Locate the cell with the specified text and output its [x, y] center coordinate. 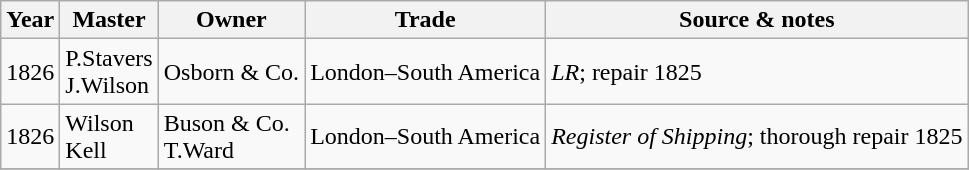
P.StaversJ.Wilson [109, 72]
LR; repair 1825 [757, 72]
WilsonKell [109, 136]
Source & notes [757, 20]
Owner [231, 20]
Register of Shipping; thorough repair 1825 [757, 136]
Trade [426, 20]
Buson & Co.T.Ward [231, 136]
Year [30, 20]
Osborn & Co. [231, 72]
Master [109, 20]
